Output the (x, y) coordinate of the center of the cell containing the given text.  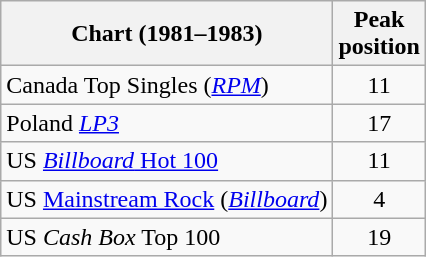
Chart (1981–1983) (167, 34)
US Cash Box Top 100 (167, 237)
US Billboard Hot 100 (167, 161)
Poland LP3 (167, 123)
US Mainstream Rock (Billboard) (167, 199)
4 (379, 199)
19 (379, 237)
Canada Top Singles (RPM) (167, 85)
Peakposition (379, 34)
17 (379, 123)
